Detect which cell encompasses the target text, then output its [x, y] center coordinate. 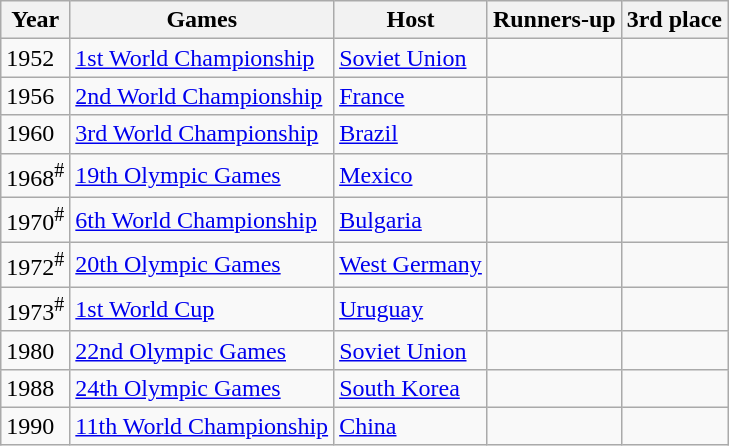
1972# [36, 264]
1968# [36, 176]
France [411, 96]
Runners-up [554, 20]
1956 [36, 96]
2nd World Championship [202, 96]
Brazil [411, 134]
West Germany [411, 264]
3rd World Championship [202, 134]
Host [411, 20]
Year [36, 20]
19th Olympic Games [202, 176]
1973# [36, 310]
Bulgaria [411, 220]
24th Olympic Games [202, 388]
11th World Championship [202, 426]
China [411, 426]
Games [202, 20]
1952 [36, 58]
1st World Cup [202, 310]
3rd place [674, 20]
Mexico [411, 176]
20th Olympic Games [202, 264]
1st World Championship [202, 58]
Uruguay [411, 310]
South Korea [411, 388]
1980 [36, 350]
1988 [36, 388]
22nd Olympic Games [202, 350]
6th World Championship [202, 220]
1960 [36, 134]
1970# [36, 220]
1990 [36, 426]
